Identify which cell holds the provided text, then report its [X, Y] central coordinate. 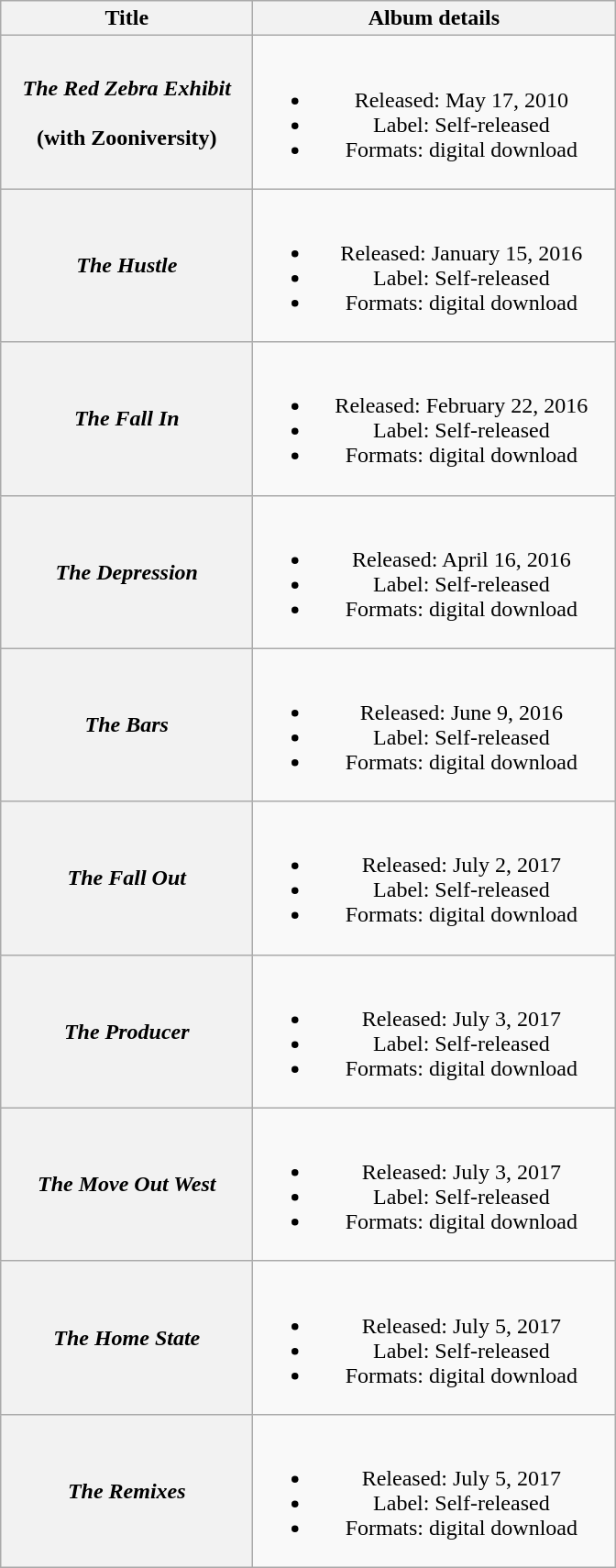
The Home State [126, 1337]
Released: June 9, 2016Label: Self-releasedFormats: digital download [434, 724]
Released: May 17, 2010Label: Self-releasedFormats: digital download [434, 112]
The Bars [126, 724]
The Remixes [126, 1491]
Released: February 22, 2016Label: Self-releasedFormats: digital download [434, 418]
The Hustle [126, 266]
Title [126, 18]
Released: July 2, 2017Label: Self-releasedFormats: digital download [434, 878]
The Fall In [126, 418]
The Producer [126, 1031]
Album details [434, 18]
The Red Zebra Exhibit(with Zooniversity) [126, 112]
The Move Out West [126, 1185]
Released: January 15, 2016Label: Self-releasedFormats: digital download [434, 266]
The Fall Out [126, 878]
Released: April 16, 2016Label: Self-releasedFormats: digital download [434, 572]
The Depression [126, 572]
